For the text-containing cell, return its midpoint in [x, y] coordinate format. 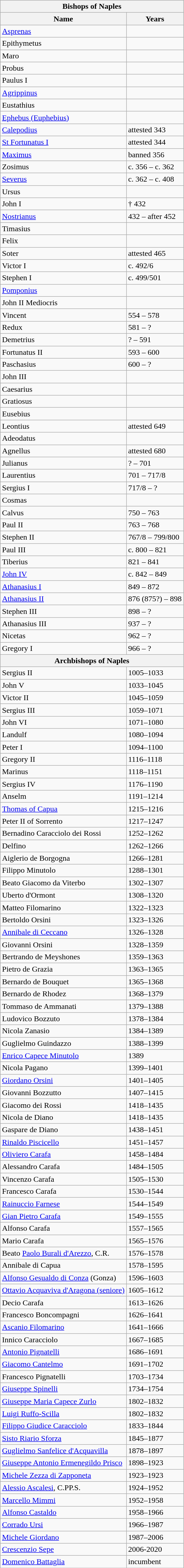
1368–1379 [155, 994]
1389 [155, 1056]
Vincent [63, 315]
876 (875?) – 898 [155, 599]
1191–1214 [155, 796]
1288–1301 [155, 870]
Stephen II [63, 537]
Sergius III [63, 710]
1923–1923 [155, 1475]
Francesco Carafa [63, 1191]
c. 842 – 849 [155, 574]
1407–1415 [155, 1093]
Domenico Battaglia [63, 1562]
c. 800 – 821 [155, 550]
2006-2020 [155, 1550]
554 – 578 [155, 315]
Oliviero Carafa [63, 1155]
John III [63, 377]
581 – ? [155, 327]
Innico Caracciolo [63, 1340]
1252–1262 [155, 833]
Giuseppe Maria Capece Zurlo [63, 1401]
Landulf [63, 735]
1005–1033 [155, 673]
849 – 872 [155, 587]
attested 465 [155, 253]
1626–1641 [155, 1315]
Gregory I [63, 648]
1033–1045 [155, 685]
Tiberius [63, 562]
Tommaso de Ammanati [63, 1006]
Bertoldo Orsini [63, 920]
Alfonso Carafa [63, 1228]
Delfino [63, 846]
Athanasius II [63, 599]
1302–1307 [155, 883]
Victor I [63, 266]
1401–1405 [155, 1080]
St Fortunatus I [63, 142]
c. 356 – c. 362 [155, 167]
† 432 [155, 204]
717/8 – ? [155, 488]
1576–1578 [155, 1253]
1359–1363 [155, 957]
1365–1368 [155, 982]
Gratiosus [63, 401]
1734–1754 [155, 1389]
Peter I [63, 747]
Archbishops of Naples [92, 661]
1262–1266 [155, 846]
Michele Giordano [63, 1537]
Gaspare de Diano [63, 1130]
1703–1734 [155, 1377]
1323–1326 [155, 920]
Agrippinus [63, 93]
? – 591 [155, 340]
1878–1897 [155, 1451]
Laurentius [63, 475]
1530–1544 [155, 1191]
Uberto d'Ormont [63, 895]
767/8 – 799/800 [155, 537]
attested 649 [155, 426]
1328–1359 [155, 945]
Fortunatus II [63, 352]
Felix [63, 241]
Calvus [63, 512]
Guglielmo Sanfelice d'Acquavilla [63, 1451]
Michele Zezza di Zapponeta [63, 1475]
Gregory II [63, 760]
1378–1384 [155, 1019]
1322–1323 [155, 907]
Anselm [63, 796]
Nicola de Diano [63, 1117]
1549–1555 [155, 1216]
Redux [63, 327]
Marinus [63, 772]
Giacomo dei Rossi [63, 1105]
Francesco Pignatelli [63, 1377]
Ursus [63, 192]
1458–1484 [155, 1155]
Timasius [63, 229]
Thomas of Capua [63, 809]
1505–1530 [155, 1179]
600 – ? [155, 365]
Victor II [63, 698]
Enrico Capece Minutolo [63, 1056]
Paschasius [63, 365]
1565–1576 [155, 1241]
Demetrius [63, 340]
Bernardo de Bouquet [63, 982]
Name [63, 19]
Corrado Ursi [63, 1525]
Adeodatus [63, 438]
1080–1094 [155, 735]
Ephebus (Euphebius) [63, 117]
Beato Giacomo da Viterbo [63, 883]
Zosimus [63, 167]
banned 356 [155, 155]
1308–1320 [155, 895]
750 – 763 [155, 512]
Bertrando de Meyshones [63, 957]
Nicola Zanasio [63, 1031]
1578–1595 [155, 1265]
Alfonso Gesualdo di Conza (Gonza) [63, 1278]
Paul II [63, 525]
Giacomo Cantelmo [63, 1364]
1544–1549 [155, 1204]
Giovanni Bozzutto [63, 1093]
1451–1457 [155, 1142]
Alessandro Carafa [63, 1167]
1987–2006 [155, 1537]
1379–1388 [155, 1006]
Caesarius [63, 389]
1667–1685 [155, 1340]
c. 492/6 [155, 266]
Epithymetus [63, 43]
Soter [63, 253]
Annibale di Ceccano [63, 932]
Probus [63, 68]
Rainuccio Farnese [63, 1204]
Years [155, 19]
incumbent [155, 1562]
701 – 717/8 [155, 475]
898 – ? [155, 611]
Nicola Pagano [63, 1068]
937 – ? [155, 624]
Gian Pietro Carafa [63, 1216]
Sisto Riario Sforza [63, 1438]
Francesco Boncompagni [63, 1315]
Paul III [63, 550]
Vincenzo Carafa [63, 1179]
Bernadino Caracciolo dei Rossi [63, 833]
Maximus [63, 155]
attested 343 [155, 130]
Calepodius [63, 130]
Peter II of Sorrento [63, 821]
1399–1401 [155, 1068]
Giovanni Orsini [63, 945]
Guglielmo Guindazzo [63, 1043]
1176–1190 [155, 784]
Giuseppe Antonio Ermenegildo Prisco [63, 1463]
Luigi Ruffo-Scilla [63, 1414]
Crescenzio Sepe [63, 1550]
1384–1389 [155, 1031]
1845–1877 [155, 1438]
Pomponius [63, 290]
1898–1923 [155, 1463]
John IV [63, 574]
John II Mediocris [63, 303]
Alfonso Castaldo [63, 1512]
1118–1151 [155, 772]
Nostrianus [63, 216]
1596–1603 [155, 1278]
Nicetas [63, 636]
Sergius II [63, 673]
1833–1844 [155, 1426]
Decio Carafa [63, 1302]
c. 362 – c. 408 [155, 179]
1958–1966 [155, 1512]
Paulus I [63, 80]
1952–1958 [155, 1500]
Eustathius [63, 105]
1116–1118 [155, 760]
Ludovico Bozzuto [63, 1019]
c. 499/501 [155, 278]
Sergius IV [63, 784]
Alessio Ascalesi, C.PP.S. [63, 1488]
1059–1071 [155, 710]
John V [63, 685]
1438–1451 [155, 1130]
821 – 841 [155, 562]
Asprenas [63, 31]
Julianus [63, 463]
962 – ? [155, 636]
Cosmas [63, 500]
Sergius I [63, 488]
attested 344 [155, 142]
Mario Carafa [63, 1241]
1686–1691 [155, 1352]
Stephen III [63, 611]
432 – after 452 [155, 216]
1557–1565 [155, 1228]
Eusebius [63, 414]
1613–1626 [155, 1302]
John VI [63, 722]
1094–1100 [155, 747]
attested 680 [155, 451]
Athanasius I [63, 587]
1326–1328 [155, 932]
1605–1612 [155, 1290]
1217–1247 [155, 821]
Leontius [63, 426]
1071–1080 [155, 722]
Ottavio Acquaviva d'Aragona (seniore) [63, 1290]
Agnellus [63, 451]
Filippo Minutolo [63, 870]
1641–1666 [155, 1327]
Aiglerio de Borgogna [63, 858]
Giuseppe Spinelli [63, 1389]
Antonio Pignatelli [63, 1352]
Annibale di Capua [63, 1265]
1045–1059 [155, 698]
1388–1399 [155, 1043]
Giordano Orsini [63, 1080]
1484–1505 [155, 1167]
Severus [63, 179]
Ascanio Filomarino [63, 1327]
1966–1987 [155, 1525]
Athanasius III [63, 624]
Bernardo de Rhodez [63, 994]
Rinaldo Piscicello [63, 1142]
Beato Paolo Burali d'Arezzo, C.R. [63, 1253]
Maro [63, 56]
Marcello Mimmi [63, 1500]
966 – ? [155, 648]
593 – 600 [155, 352]
Pietro de Grazia [63, 969]
Matteo Filomarino [63, 907]
John I [63, 204]
1266–1281 [155, 858]
1691–1702 [155, 1364]
Bishops of Naples [92, 6]
? – 701 [155, 463]
Filippo Giudice Caracciolo [63, 1426]
763 – 768 [155, 525]
Stephen I [63, 278]
1215–1216 [155, 809]
1924–1952 [155, 1488]
1363–1365 [155, 969]
